Capture the cell that displays the provided text and extract its (x, y) central coordinate. 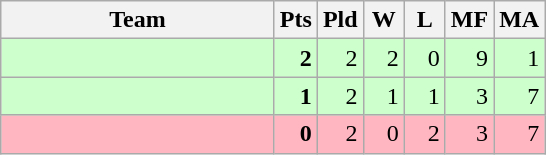
Team (138, 20)
9 (469, 58)
MA (520, 20)
W (384, 20)
Pld (340, 20)
Pts (296, 20)
MF (469, 20)
L (424, 20)
